Detect which cell encompasses the target text, then output its [x, y] center coordinate. 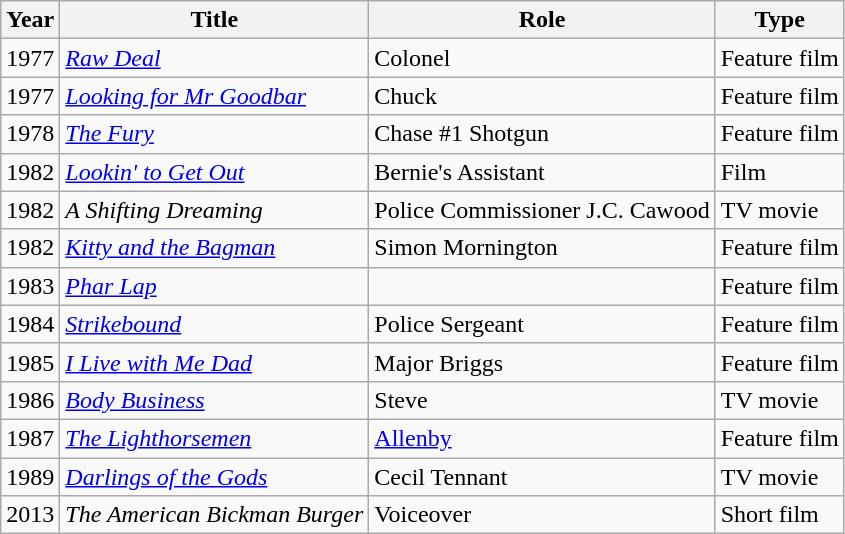
Role [542, 20]
Police Commissioner J.C. Cawood [542, 210]
Looking for Mr Goodbar [214, 96]
I Live with Me Dad [214, 362]
Title [214, 20]
Body Business [214, 400]
The Fury [214, 134]
Phar Lap [214, 286]
1984 [30, 324]
Police Sergeant [542, 324]
Chase #1 Shotgun [542, 134]
The American Bickman Burger [214, 515]
Steve [542, 400]
Film [780, 172]
Strikebound [214, 324]
Allenby [542, 438]
1985 [30, 362]
Cecil Tennant [542, 477]
2013 [30, 515]
Simon Mornington [542, 248]
Kitty and the Bagman [214, 248]
Year [30, 20]
Lookin' to Get Out [214, 172]
A Shifting Dreaming [214, 210]
1989 [30, 477]
The Lighthorsemen [214, 438]
Chuck [542, 96]
Raw Deal [214, 58]
1983 [30, 286]
Type [780, 20]
Short film [780, 515]
1987 [30, 438]
1986 [30, 400]
Voiceover [542, 515]
Major Briggs [542, 362]
Bernie's Assistant [542, 172]
1978 [30, 134]
Darlings of the Gods [214, 477]
Colonel [542, 58]
